Capture the cell that displays the provided text and extract its [X, Y] central coordinate. 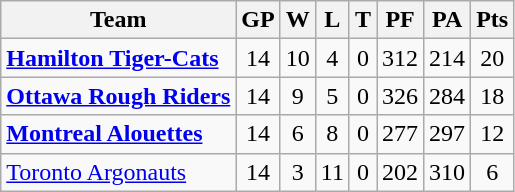
Toronto Argonauts [118, 172]
8 [332, 134]
326 [400, 96]
18 [492, 96]
12 [492, 134]
214 [448, 58]
T [362, 20]
202 [400, 172]
Montreal Alouettes [118, 134]
Team [118, 20]
L [332, 20]
310 [448, 172]
312 [400, 58]
5 [332, 96]
Pts [492, 20]
277 [400, 134]
4 [332, 58]
297 [448, 134]
10 [298, 58]
PA [448, 20]
PF [400, 20]
Hamilton Tiger-Cats [118, 58]
GP [258, 20]
Ottawa Rough Riders [118, 96]
3 [298, 172]
9 [298, 96]
284 [448, 96]
20 [492, 58]
11 [332, 172]
W [298, 20]
